Scan for the cell matching the given text and deliver its (x, y) coordinate at center. 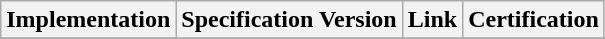
Implementation (88, 20)
Specification Version (289, 20)
Certification (534, 20)
Link (432, 20)
